Scan for the cell matching the given text and deliver its [X, Y] coordinate at center. 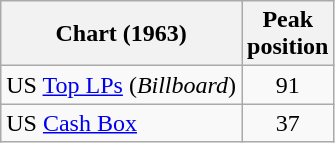
Peakposition [288, 34]
US Cash Box [122, 123]
US Top LPs (Billboard) [122, 85]
91 [288, 85]
Chart (1963) [122, 34]
37 [288, 123]
